Pinpoint the cell where the given text exists, returning its [x, y] midpoint coordinate. 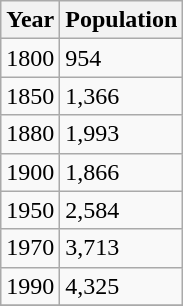
4,325 [122, 286]
2,584 [122, 210]
1900 [30, 172]
Population [122, 20]
1880 [30, 134]
Year [30, 20]
1990 [30, 286]
3,713 [122, 248]
1,993 [122, 134]
954 [122, 58]
1800 [30, 58]
1850 [30, 96]
1950 [30, 210]
1970 [30, 248]
1,866 [122, 172]
1,366 [122, 96]
